Detect which cell encompasses the target text, then output its (X, Y) center coordinate. 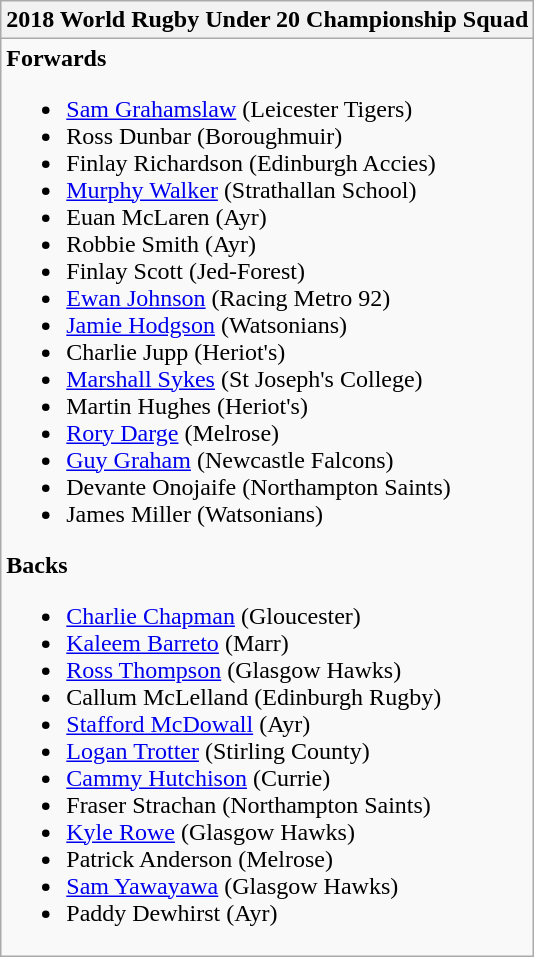
2018 World Rugby Under 20 Championship Squad (268, 20)
